Extract the (X, Y) coordinate from the center of the cell holding the provided text.  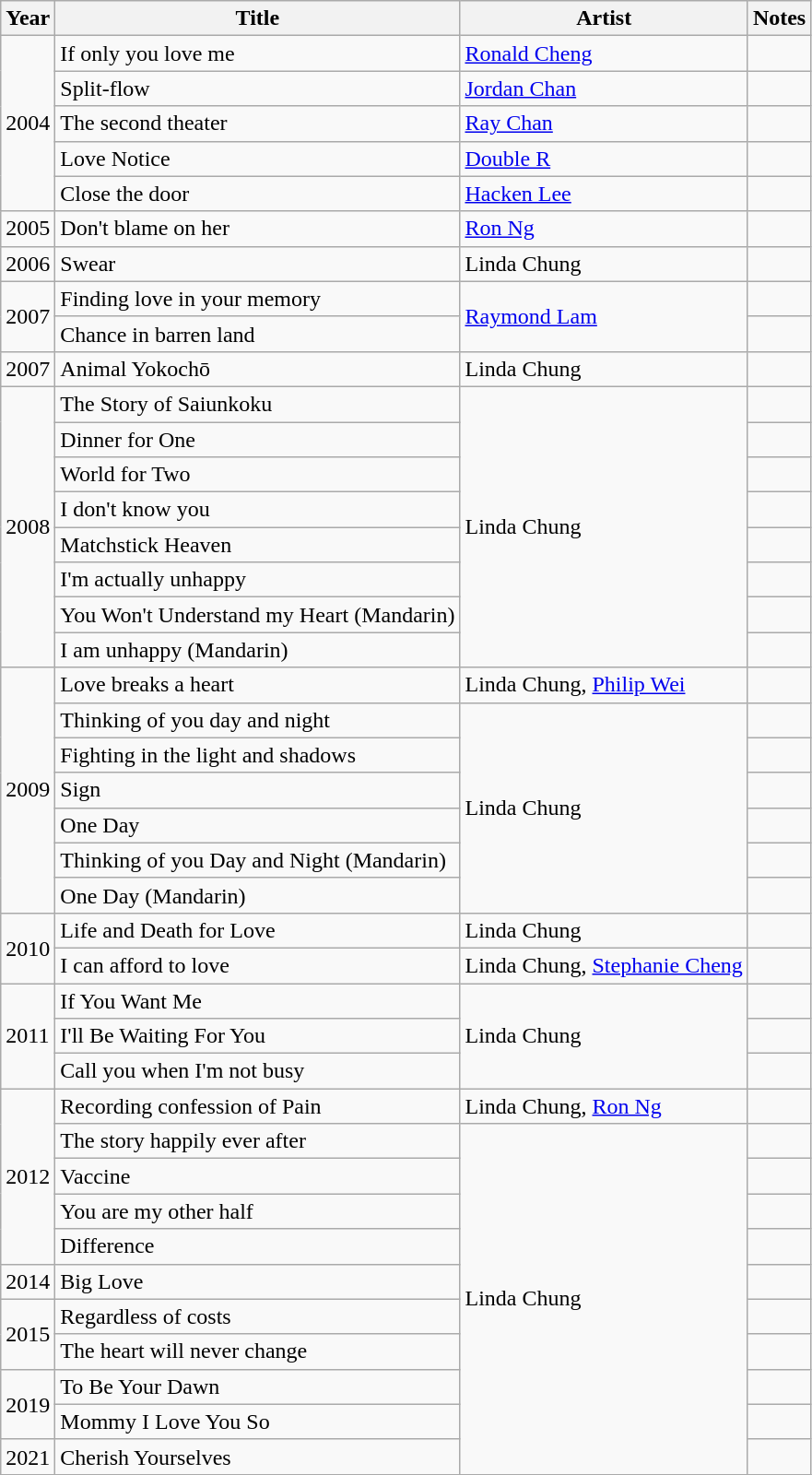
Split-flow (258, 88)
I don't know you (258, 510)
World for Two (258, 475)
Notes (779, 18)
2011 (28, 1035)
Ronald Cheng (604, 53)
One Day (258, 825)
Hacken Lee (604, 194)
Year (28, 18)
Thinking of you Day and Night (Mandarin) (258, 860)
The Story of Saiunkoku (258, 404)
Linda Chung, Ron Ng (604, 1106)
Difference (258, 1246)
I can afford to love (258, 965)
If only you love me (258, 53)
Title (258, 18)
Life and Death for Love (258, 930)
Ray Chan (604, 124)
Love breaks a heart (258, 685)
Ron Ng (604, 229)
2004 (28, 124)
Artist (604, 18)
Cherish Yourselves (258, 1457)
2005 (28, 229)
Mommy I Love You So (258, 1422)
2006 (28, 264)
I'll Be Waiting For You (258, 1036)
Love Notice (258, 159)
Recording confession of Pain (258, 1106)
The heart will never change (258, 1351)
Swear (258, 264)
Thinking of you day and night (258, 720)
If You Want Me (258, 1000)
I am unhappy (Mandarin) (258, 650)
I'm actually unhappy (258, 580)
2008 (28, 526)
2019 (28, 1404)
Sign (258, 790)
Finding love in your memory (258, 299)
The second theater (258, 124)
Matchstick Heaven (258, 545)
Fighting in the light and shadows (258, 755)
Linda Chung, Philip Wei (604, 685)
2014 (28, 1281)
Big Love (258, 1281)
Double R (604, 159)
You are my other half (258, 1211)
Animal Yokochō (258, 369)
One Day (Mandarin) (258, 895)
Linda Chung, Stephanie Cheng (604, 965)
You Won't Understand my Heart (Mandarin) (258, 615)
2012 (28, 1176)
Dinner for One (258, 440)
Call you when I'm not busy (258, 1071)
Close the door (258, 194)
To Be Your Dawn (258, 1386)
2015 (28, 1334)
2009 (28, 790)
2010 (28, 948)
Chance in barren land (258, 334)
Regardless of costs (258, 1316)
Don't blame on her (258, 229)
2021 (28, 1457)
Raymond Lam (604, 316)
Jordan Chan (604, 88)
The story happily ever after (258, 1141)
Vaccine (258, 1176)
